Search for the cell housing the specified text and yield its [x, y] center coordinate. 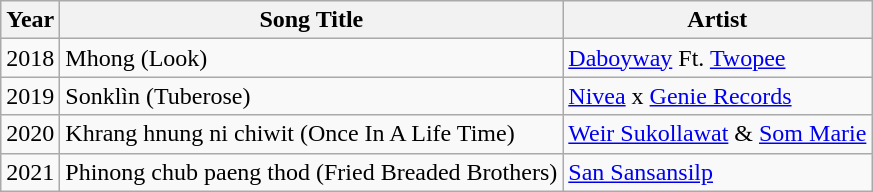
Sonklìn (Tuberose) [312, 96]
2018 [30, 58]
Year [30, 20]
Song Title [312, 20]
Weir Sukollawat & Som Marie [718, 134]
2019 [30, 96]
Artist [718, 20]
Nivea x Genie Records [718, 96]
2021 [30, 172]
Mhong (Look) [312, 58]
San Sansansilp [718, 172]
2020 [30, 134]
Phinong chub paeng thod (Fried Breaded Brothers) [312, 172]
Daboyway Ft. Twopee [718, 58]
Khrang hnung ni chiwit (Once In A Life Time) [312, 134]
